Provide the [X, Y] coordinate of the cell's center where the given text is located.  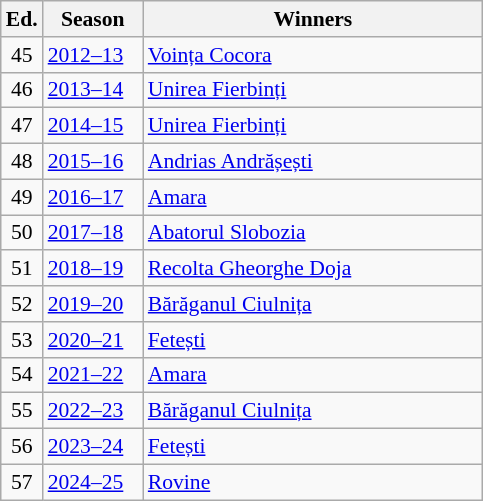
2018–19 [93, 269]
Rovine [313, 482]
51 [22, 269]
Season [93, 19]
56 [22, 447]
2019–20 [93, 304]
Ed. [22, 19]
2022–23 [93, 411]
Winners [313, 19]
Recolta Gheorghe Doja [313, 269]
49 [22, 197]
2023–24 [93, 447]
57 [22, 482]
45 [22, 55]
50 [22, 233]
46 [22, 90]
2014–15 [93, 126]
2024–25 [93, 482]
2021–22 [93, 375]
2012–13 [93, 55]
Voința Cocora [313, 55]
48 [22, 162]
2016–17 [93, 197]
52 [22, 304]
2013–14 [93, 90]
Andrias Andrășești [313, 162]
2020–21 [93, 340]
54 [22, 375]
Abatorul Slobozia [313, 233]
53 [22, 340]
2015–16 [93, 162]
47 [22, 126]
2017–18 [93, 233]
55 [22, 411]
